Pinpoint the cell where the given text exists, returning its [X, Y] midpoint coordinate. 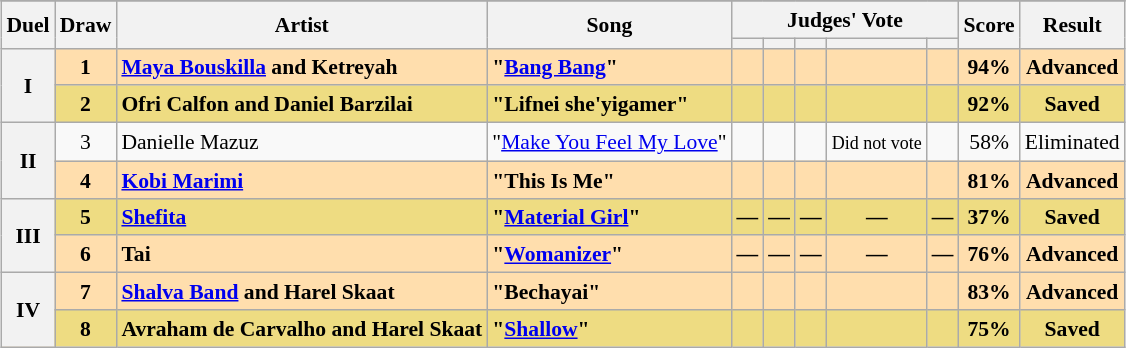
2 [86, 104]
83% [988, 292]
IV [28, 310]
7 [86, 292]
92% [988, 104]
3 [86, 142]
Did not vote [877, 142]
"Shallow" [609, 328]
94% [988, 66]
"Bechayai" [609, 292]
Draw [86, 24]
"Bang Bang" [609, 66]
Danielle Mazuz [302, 142]
37% [988, 216]
Maya Bouskilla and Ketreyah [302, 66]
6 [86, 254]
Result [1072, 24]
1 [86, 66]
"This Is Me" [609, 180]
Avraham de Carvalho and Harel Skaat [302, 328]
Ofri Calfon and Daniel Barzilai [302, 104]
8 [86, 328]
III [28, 235]
Song [609, 24]
Shefita [302, 216]
II [28, 161]
Score [988, 24]
Eliminated [1072, 142]
76% [988, 254]
"Make You Feel My Love" [609, 142]
81% [988, 180]
58% [988, 142]
I [28, 85]
75% [988, 328]
Judges' Vote [846, 20]
4 [86, 180]
"Lifnei she'yigamer" [609, 104]
"Material Girl" [609, 216]
Shalva Band and Harel Skaat [302, 292]
5 [86, 216]
Duel [28, 24]
Kobi Marimi [302, 180]
Artist [302, 24]
"Womanizer" [609, 254]
Tai [302, 254]
